Identify which cell holds the provided text, then report its [x, y] central coordinate. 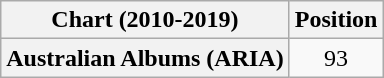
93 [336, 58]
Position [336, 20]
Australian Albums (ARIA) [145, 58]
Chart (2010-2019) [145, 20]
